Search for the cell housing the specified text and yield its (x, y) center coordinate. 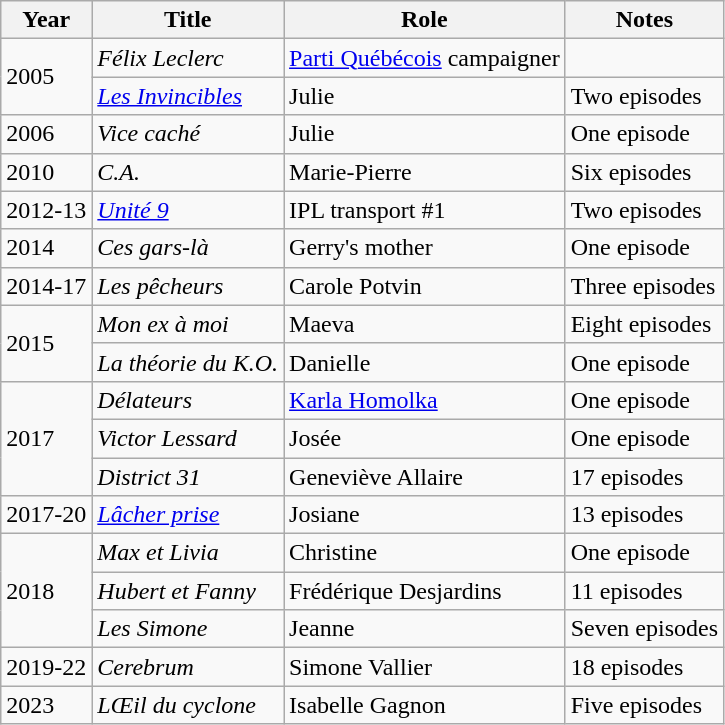
LŒil du cyclone (188, 705)
Year (46, 20)
Five episodes (644, 705)
Josiane (425, 515)
Marie-Pierre (425, 172)
Isabelle Gagnon (425, 705)
2017 (46, 438)
Christine (425, 553)
Cerebrum (188, 667)
2015 (46, 343)
Notes (644, 20)
Mon ex à moi (188, 324)
Eight episodes (644, 324)
18 episodes (644, 667)
Parti Québécois campaigner (425, 58)
C.A. (188, 172)
Ces gars-là (188, 248)
2023 (46, 705)
Unité 9 (188, 210)
2017-20 (46, 515)
District 31 (188, 477)
2019-22 (46, 667)
Lâcher prise (188, 515)
Josée (425, 438)
Félix Leclerc (188, 58)
Hubert et Fanny (188, 591)
Title (188, 20)
Geneviève Allaire (425, 477)
2018 (46, 591)
Role (425, 20)
Victor Lessard (188, 438)
2010 (46, 172)
Three episodes (644, 286)
Les Invincibles (188, 96)
IPL transport #1 (425, 210)
Karla Homolka (425, 400)
Carole Potvin (425, 286)
11 episodes (644, 591)
Six episodes (644, 172)
Frédérique Desjardins (425, 591)
Max et Livia (188, 553)
2014-17 (46, 286)
2014 (46, 248)
Jeanne (425, 629)
Danielle (425, 362)
2005 (46, 77)
Délateurs (188, 400)
La théorie du K.O. (188, 362)
Seven episodes (644, 629)
Les pêcheurs (188, 286)
Maeva (425, 324)
13 episodes (644, 515)
Gerry's mother (425, 248)
17 episodes (644, 477)
Les Simone (188, 629)
2012-13 (46, 210)
2006 (46, 134)
Simone Vallier (425, 667)
Vice caché (188, 134)
